Return [X, Y] of the center of cell containing provided text 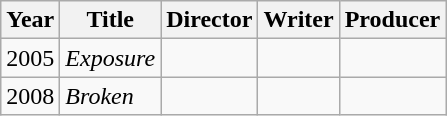
2005 [30, 58]
Title [110, 20]
Producer [392, 20]
Exposure [110, 58]
Writer [298, 20]
Director [210, 20]
Year [30, 20]
Broken [110, 96]
2008 [30, 96]
